From the cell containing the given text, extract its center point as [X, Y] coordinate. 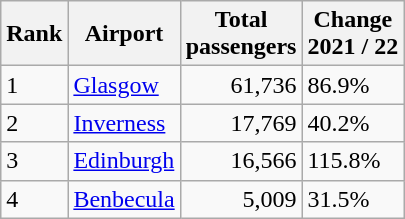
17,769 [241, 123]
Benbecula [124, 199]
Edinburgh [124, 161]
Total passengers [241, 34]
5,009 [241, 199]
Change2021 / 22 [353, 34]
61,736 [241, 85]
Glasgow [124, 85]
31.5% [353, 199]
3 [34, 161]
4 [34, 199]
1 [34, 85]
Inverness [124, 123]
Rank [34, 34]
86.9% [353, 85]
40.2% [353, 123]
115.8% [353, 161]
16,566 [241, 161]
2 [34, 123]
Airport [124, 34]
